Find where the given text appears and provide that cell's center as (X, Y) coordinate. 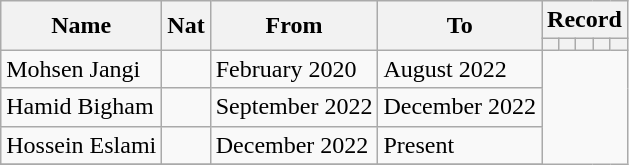
Nat (186, 26)
To (460, 26)
From (294, 26)
Mohsen Jangi (82, 69)
Hossein Eslami (82, 145)
Hamid Bigham (82, 107)
February 2020 (294, 69)
September 2022 (294, 107)
Record (585, 20)
August 2022 (460, 69)
Present (460, 145)
Name (82, 26)
